Scan for the cell matching the given text and deliver its (x, y) coordinate at center. 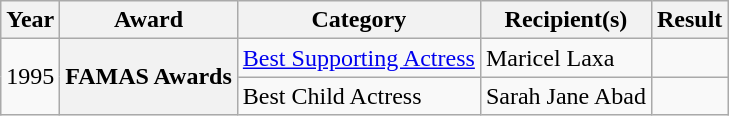
Award (149, 20)
Best Supporting Actress (358, 58)
Sarah Jane Abad (566, 96)
Result (689, 20)
Year (30, 20)
Maricel Laxa (566, 58)
1995 (30, 77)
Recipient(s) (566, 20)
FAMAS Awards (149, 77)
Category (358, 20)
Best Child Actress (358, 96)
